Identify which cell holds the provided text, then report its [x, y] central coordinate. 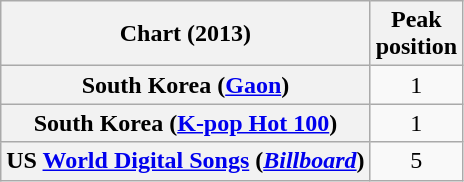
Peakposition [416, 34]
South Korea (Gaon) [186, 85]
South Korea (K-pop Hot 100) [186, 123]
Chart (2013) [186, 34]
5 [416, 161]
US World Digital Songs (Billboard) [186, 161]
